Identify which cell holds the provided text, then report its [X, Y] central coordinate. 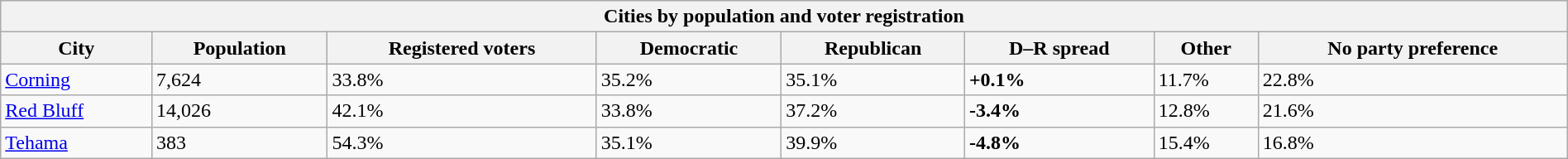
42.1% [461, 111]
54.3% [461, 142]
14,026 [240, 111]
-4.8% [1059, 142]
22.8% [1413, 79]
7,624 [240, 79]
Red Bluff [76, 111]
City [76, 48]
No party preference [1413, 48]
+0.1% [1059, 79]
15.4% [1206, 142]
Tehama [76, 142]
35.2% [689, 79]
Other [1206, 48]
12.8% [1206, 111]
Registered voters [461, 48]
Population [240, 48]
Republican [873, 48]
Cities by population and voter registration [784, 17]
16.8% [1413, 142]
11.7% [1206, 79]
39.9% [873, 142]
D–R spread [1059, 48]
21.6% [1413, 111]
Democratic [689, 48]
383 [240, 142]
37.2% [873, 111]
-3.4% [1059, 111]
Corning [76, 79]
